Determine the (x, y) coordinate at the center of the cell enclosing the given text.  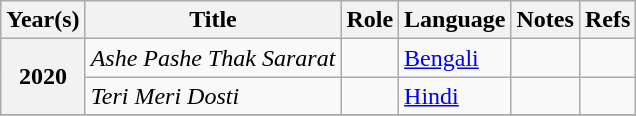
Notes (545, 20)
Hindi (455, 96)
Teri Meri Dosti (213, 96)
Role (370, 20)
Refs (607, 20)
Ashe Pashe Thak Sararat (213, 58)
2020 (43, 77)
Bengali (455, 58)
Title (213, 20)
Year(s) (43, 20)
Language (455, 20)
